Search for the cell housing the specified text and yield its (X, Y) center coordinate. 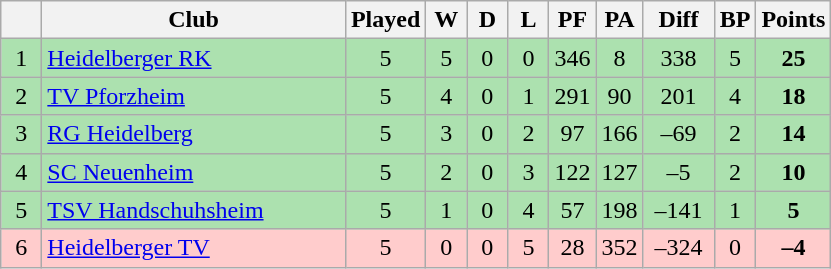
10 (794, 172)
PF (572, 20)
198 (620, 210)
346 (572, 58)
Played (385, 20)
6 (22, 248)
127 (620, 172)
–4 (794, 248)
90 (620, 96)
57 (572, 210)
8 (620, 58)
L (528, 20)
352 (620, 248)
TSV Handschuhsheim (194, 210)
Club (194, 20)
338 (678, 58)
14 (794, 134)
201 (678, 96)
SC Neuenheim (194, 172)
–324 (678, 248)
97 (572, 134)
RG Heidelberg (194, 134)
BP (735, 20)
18 (794, 96)
–141 (678, 210)
Points (794, 20)
Heidelberger RK (194, 58)
25 (794, 58)
D (488, 20)
166 (620, 134)
Diff (678, 20)
28 (572, 248)
Heidelberger TV (194, 248)
–69 (678, 134)
TV Pforzheim (194, 96)
PA (620, 20)
–5 (678, 172)
W (446, 20)
291 (572, 96)
122 (572, 172)
